Find where the given text appears and provide that cell's center as (x, y) coordinate. 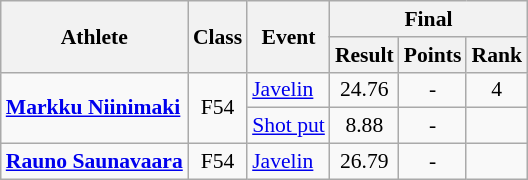
Points (433, 55)
Rauno Saunavaara (94, 162)
8.88 (364, 126)
Final (428, 19)
Rank (496, 55)
Event (288, 36)
4 (496, 90)
Markku Niinimaki (94, 108)
26.79 (364, 162)
Shot put (288, 126)
Athlete (94, 36)
Result (364, 55)
Class (218, 36)
24.76 (364, 90)
